From the cell containing the given text, extract its center point as (X, Y) coordinate. 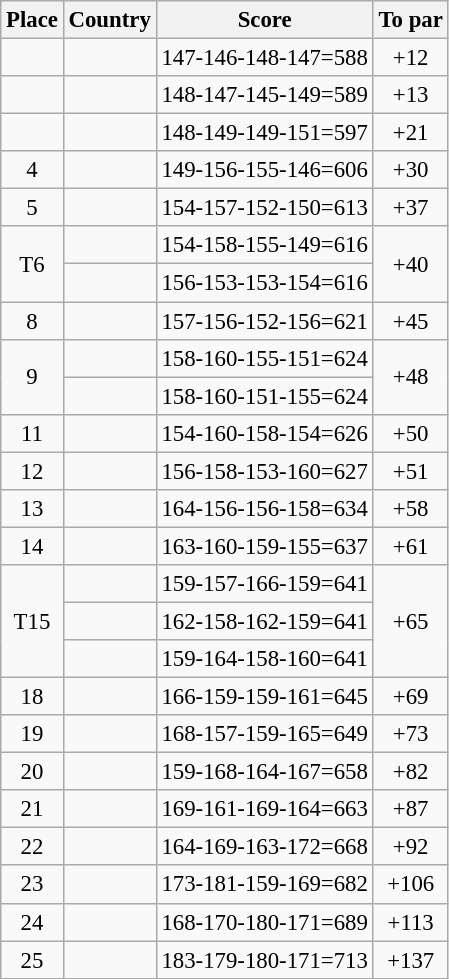
+106 (410, 885)
+51 (410, 471)
8 (32, 321)
12 (32, 471)
168-170-180-171=689 (264, 922)
159-164-158-160=641 (264, 659)
159-157-166-159=641 (264, 584)
+48 (410, 376)
+50 (410, 433)
+73 (410, 734)
T6 (32, 264)
183-179-180-171=713 (264, 960)
164-169-163-172=668 (264, 847)
173-181-159-169=682 (264, 885)
18 (32, 697)
+69 (410, 697)
168-157-159-165=649 (264, 734)
14 (32, 546)
156-158-153-160=627 (264, 471)
24 (32, 922)
158-160-155-151=624 (264, 358)
+137 (410, 960)
20 (32, 772)
+45 (410, 321)
9 (32, 376)
+40 (410, 264)
148-149-149-151=597 (264, 133)
166-159-159-161=645 (264, 697)
154-158-155-149=616 (264, 245)
5 (32, 208)
11 (32, 433)
148-147-145-149=589 (264, 95)
169-161-169-164=663 (264, 809)
22 (32, 847)
+12 (410, 58)
25 (32, 960)
23 (32, 885)
19 (32, 734)
+61 (410, 546)
+21 (410, 133)
4 (32, 170)
154-157-152-150=613 (264, 208)
159-168-164-167=658 (264, 772)
+87 (410, 809)
To par (410, 20)
T15 (32, 622)
Score (264, 20)
+82 (410, 772)
162-158-162-159=641 (264, 621)
21 (32, 809)
164-156-156-158=634 (264, 509)
163-160-159-155=637 (264, 546)
156-153-153-154=616 (264, 283)
Place (32, 20)
+113 (410, 922)
147-146-148-147=588 (264, 58)
154-160-158-154=626 (264, 433)
158-160-151-155=624 (264, 396)
+65 (410, 622)
157-156-152-156=621 (264, 321)
Country (110, 20)
13 (32, 509)
+13 (410, 95)
+92 (410, 847)
+58 (410, 509)
149-156-155-146=606 (264, 170)
+30 (410, 170)
+37 (410, 208)
